Capture the cell that displays the provided text and extract its [x, y] central coordinate. 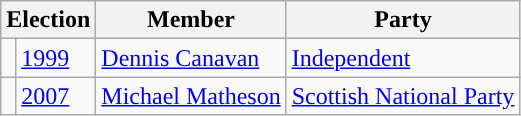
Scottish National Party [403, 96]
Independent [403, 58]
Member [191, 20]
Michael Matheson [191, 96]
Party [403, 20]
Dennis Canavan [191, 58]
2007 [56, 96]
Election [48, 20]
1999 [56, 58]
